Provide the [X, Y] coordinate of the cell's center where the given text is located.  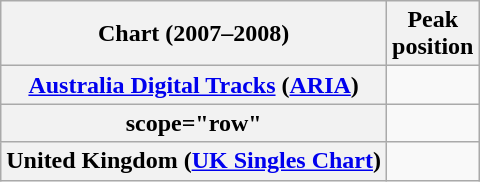
Australia Digital Tracks (ARIA) [194, 85]
United Kingdom (UK Singles Chart) [194, 161]
Peakposition [433, 34]
Chart (2007–2008) [194, 34]
scope="row" [194, 123]
